Locate the cell with the specified text and output its [X, Y] center coordinate. 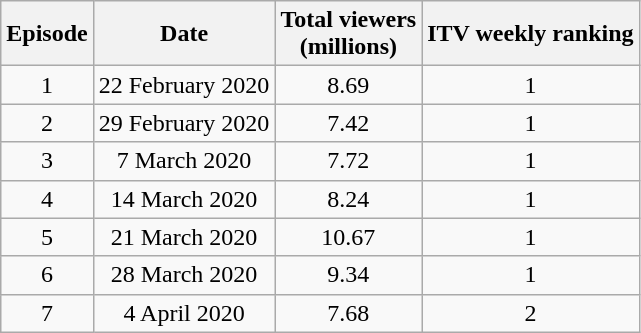
14 March 2020 [184, 199]
6 [47, 275]
4 [47, 199]
7.72 [348, 161]
8.24 [348, 199]
Total viewers (millions) [348, 34]
7 [47, 313]
8.69 [348, 85]
9.34 [348, 275]
4 April 2020 [184, 313]
21 March 2020 [184, 237]
28 March 2020 [184, 275]
22 February 2020 [184, 85]
7.42 [348, 123]
Episode [47, 34]
7.68 [348, 313]
ITV weekly ranking [530, 34]
3 [47, 161]
7 March 2020 [184, 161]
10.67 [348, 237]
5 [47, 237]
29 February 2020 [184, 123]
Date [184, 34]
